Find where the given text appears and provide that cell's center as [x, y] coordinate. 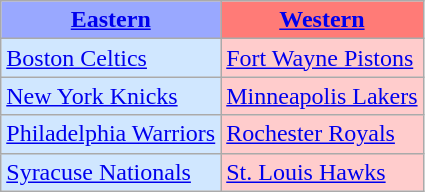
Rochester Royals [322, 134]
Western [322, 20]
Boston Celtics [111, 58]
Eastern [111, 20]
Minneapolis Lakers [322, 96]
New York Knicks [111, 96]
Fort Wayne Pistons [322, 58]
Philadelphia Warriors [111, 134]
St. Louis Hawks [322, 172]
Syracuse Nationals [111, 172]
